For the text-containing cell, return its midpoint in [X, Y] coordinate format. 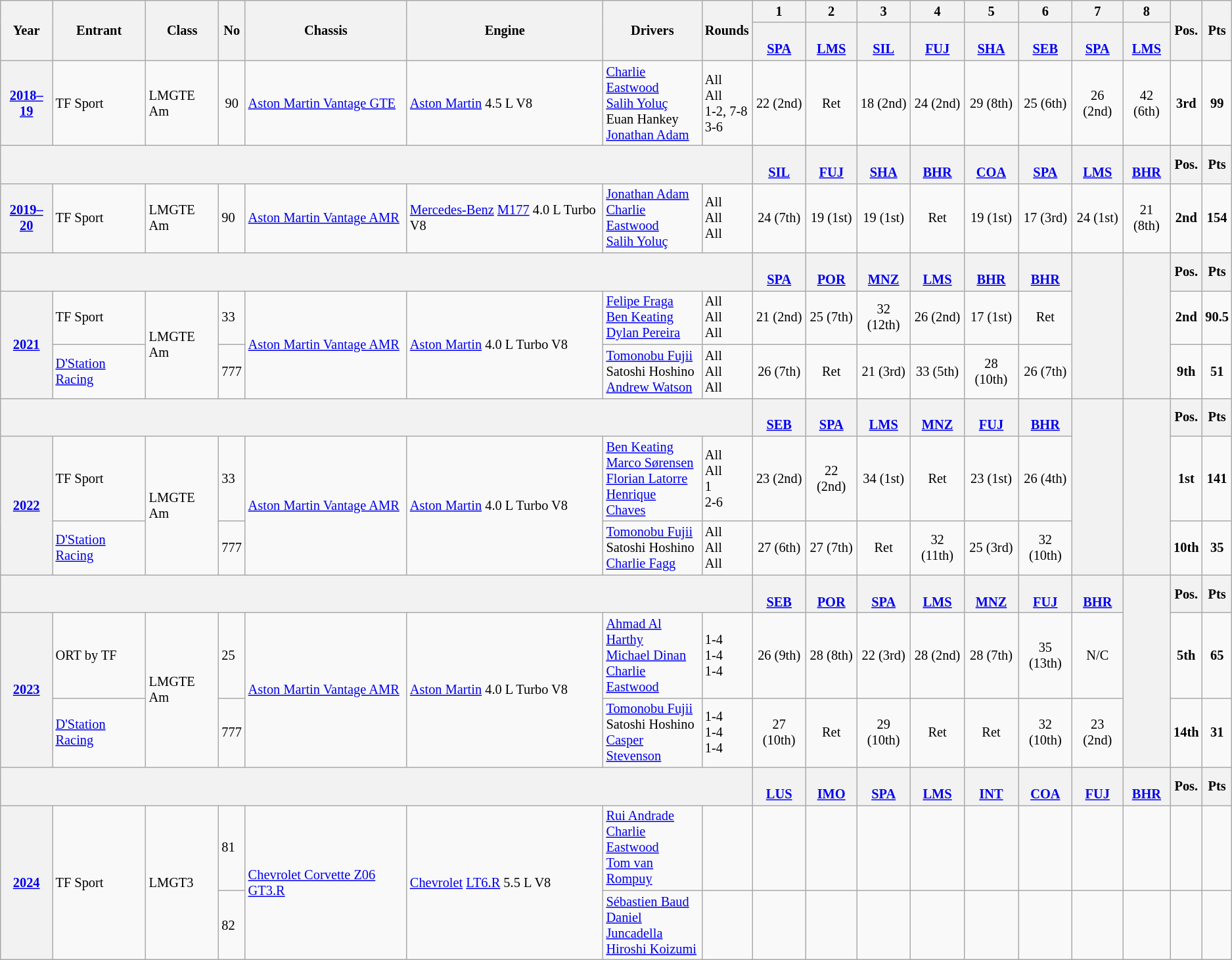
IMO [832, 787]
Tomonobu Fujii Satoshi Hoshino Casper Stevenson [652, 733]
8 [1147, 11]
N/C [1097, 655]
5 [991, 11]
23 (1st) [991, 478]
27 (10th) [779, 733]
22 (3rd) [884, 655]
21 (3rd) [884, 371]
Felipe Fraga Ben Keating Dylan Pereira [652, 317]
2021 [26, 344]
32 (11th) [938, 548]
Chevrolet LT6.R 5.5 L V8 [505, 882]
35 (13th) [1045, 655]
27 (7th) [832, 548]
1 [779, 11]
Ahmad Al Harthy Michael Dinan Charlie Eastwood [652, 655]
2018–19 [26, 103]
1st [1186, 478]
34 (1st) [884, 478]
29 (10th) [884, 733]
17 (1st) [991, 317]
99 [1217, 103]
25 (3rd) [991, 548]
6 [1045, 11]
Mercedes-Benz M177 4.0 L Turbo V8 [505, 218]
25 (6th) [1045, 103]
18 (2nd) [884, 103]
9th [1186, 371]
LMGT3 [183, 882]
7 [1097, 11]
AllAll1-2, 7-83-6 [727, 103]
Aston Martin Vantage GTE [326, 103]
Ben Keating Marco Sørensen Florian Latorre Henrique Chaves [652, 478]
26 (9th) [779, 655]
33 (5th) [938, 371]
3rd [1186, 103]
Engine [505, 30]
Chevrolet Corvette Z06 GT3.R [326, 882]
2024 [26, 882]
28 (8th) [832, 655]
2019–20 [26, 218]
Sébastien Baud Daniel Juncadella Hiroshi Koizumi [652, 925]
154 [1217, 218]
14th [1186, 733]
5th [1186, 655]
Chassis [326, 30]
28 (7th) [991, 655]
Aston Martin 4.5 L V8 [505, 103]
10th [1186, 548]
21 (2nd) [779, 317]
28 (2nd) [938, 655]
AllAll12-6 [727, 478]
Drivers [652, 30]
25 (7th) [832, 317]
51 [1217, 371]
24 (1st) [1097, 218]
141 [1217, 478]
21 (8th) [1147, 218]
Year [26, 30]
31 [1217, 733]
90.5 [1217, 317]
82 [232, 925]
Tomonobu Fujii Satoshi Hoshino Charlie Fagg [652, 548]
LUS [779, 787]
29 (8th) [991, 103]
35 [1217, 548]
2022 [26, 505]
28 (10th) [991, 371]
65 [1217, 655]
4 [938, 11]
ORT by TF [99, 655]
3 [884, 11]
25 [232, 655]
Rui Andrade Charlie Eastwood Tom van Rompuy [652, 848]
Rounds [727, 30]
Entrant [99, 30]
81 [232, 848]
24 (7th) [779, 218]
2 [832, 11]
Charlie Eastwood Salih Yoluç Euan Hankey Jonathan Adam [652, 103]
Jonathan Adam Charlie Eastwood Salih Yoluç [652, 218]
17 (3rd) [1045, 218]
Tomonobu Fujii Satoshi Hoshino Andrew Watson [652, 371]
26 (4th) [1045, 478]
INT [991, 787]
27 (6th) [779, 548]
No [232, 30]
24 (2nd) [938, 103]
32 (12th) [884, 317]
2023 [26, 690]
42 (6th) [1147, 103]
Class [183, 30]
